Capture the cell that displays the provided text and extract its (x, y) central coordinate. 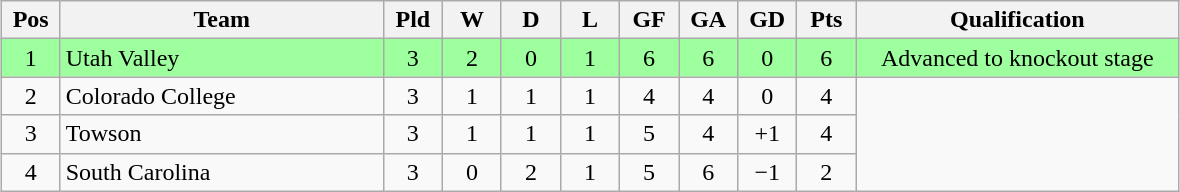
Advanced to knockout stage (1018, 58)
L (590, 20)
Colorado College (222, 96)
Towson (222, 134)
W (472, 20)
Utah Valley (222, 58)
Qualification (1018, 20)
Pos (30, 20)
GA (708, 20)
Pld (412, 20)
GF (650, 20)
South Carolina (222, 172)
Team (222, 20)
+1 (768, 134)
GD (768, 20)
−1 (768, 172)
Pts (826, 20)
D (530, 20)
